For the text-containing cell, return its midpoint in (x, y) coordinate format. 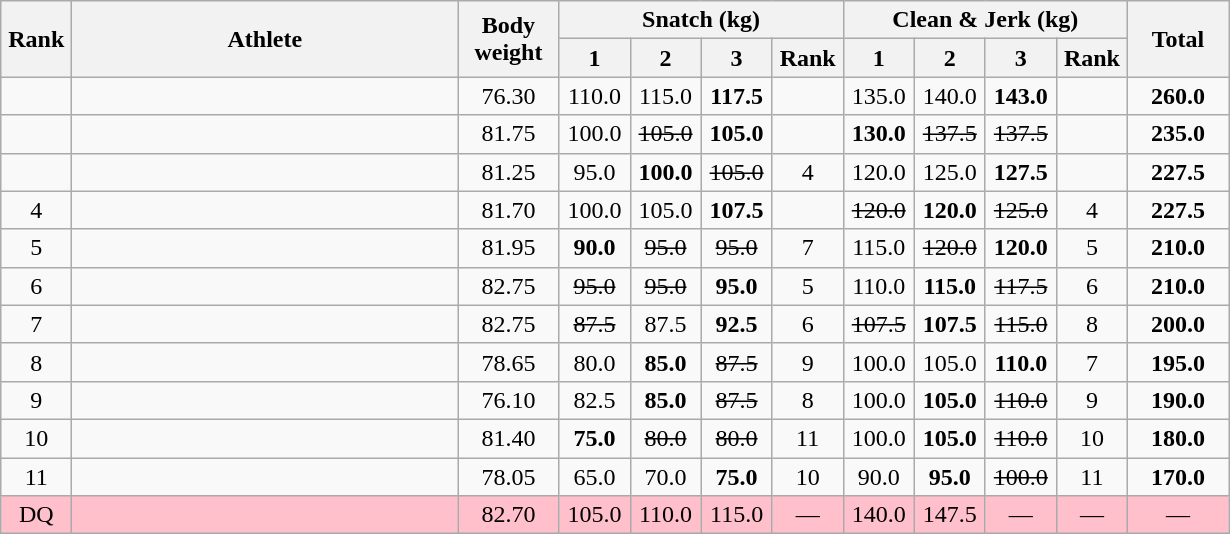
195.0 (1178, 362)
82.70 (508, 515)
76.30 (508, 96)
81.40 (508, 438)
78.05 (508, 477)
78.65 (508, 362)
Body weight (508, 39)
200.0 (1178, 324)
Snatch (kg) (701, 20)
170.0 (1178, 477)
130.0 (878, 134)
DQ (36, 515)
81.70 (508, 210)
147.5 (950, 515)
190.0 (1178, 400)
76.10 (508, 400)
143.0 (1020, 96)
81.75 (508, 134)
65.0 (594, 477)
81.95 (508, 248)
135.0 (878, 96)
235.0 (1178, 134)
Total (1178, 39)
127.5 (1020, 172)
Athlete (265, 39)
260.0 (1178, 96)
82.5 (594, 400)
81.25 (508, 172)
70.0 (666, 477)
92.5 (736, 324)
Clean & Jerk (kg) (985, 20)
180.0 (1178, 438)
